Return the (X, Y) coordinate for the center point of the cell that contains the specified text.  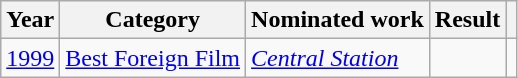
Central Station (338, 58)
1999 (30, 58)
Best Foreign Film (153, 58)
Category (153, 20)
Result (467, 20)
Nominated work (338, 20)
Year (30, 20)
